Find where the given text appears and provide that cell's center as (X, Y) coordinate. 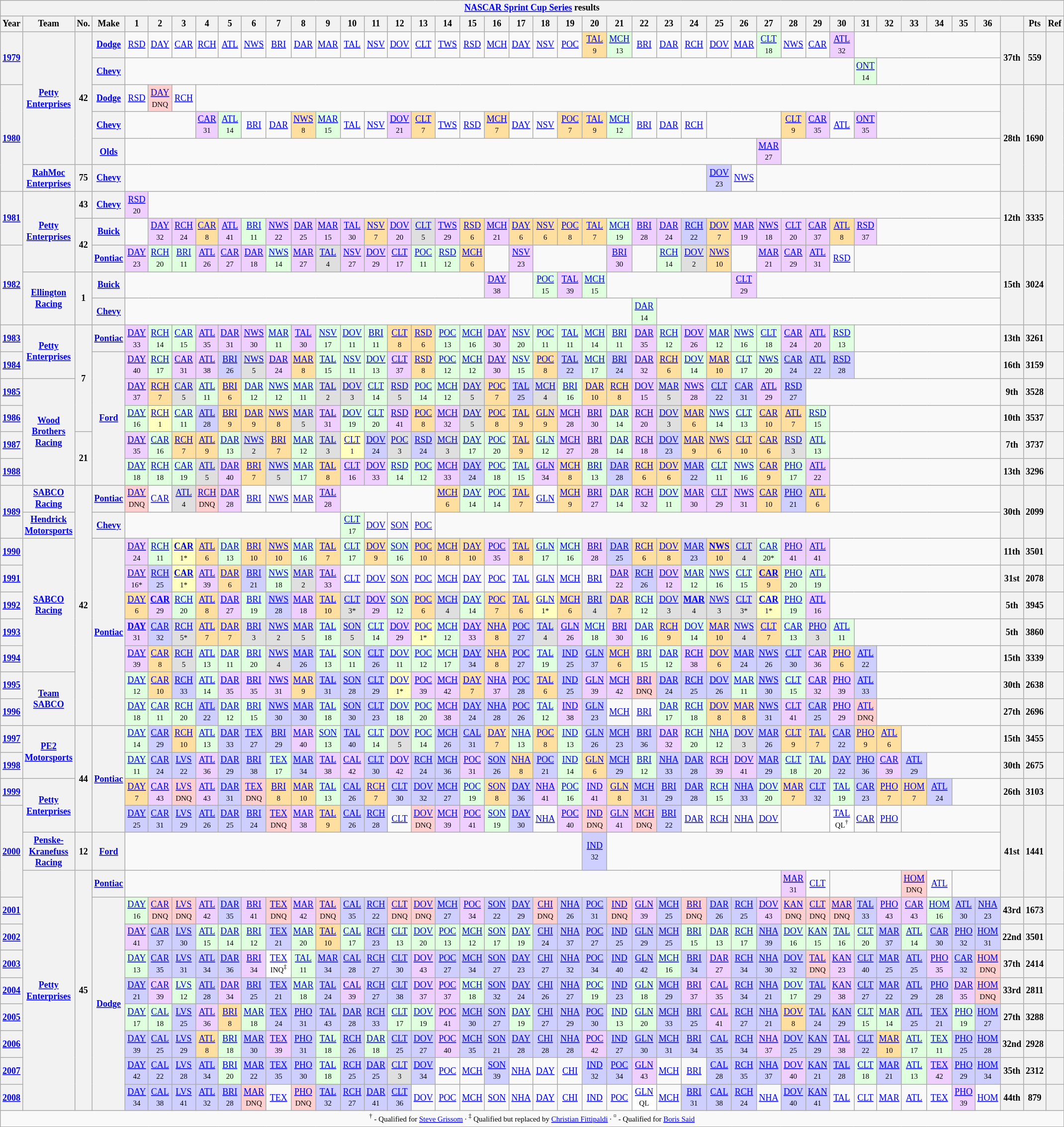
16th (1012, 365)
MCH36 (447, 765)
1980 (12, 138)
MAR7 (794, 792)
DAY38 (497, 285)
RahMoc Enterprises (49, 178)
SON19 (497, 819)
MAR16 (303, 552)
Pts (1035, 24)
1981 (12, 218)
GLN30 (644, 1044)
TEX24 (278, 1018)
ONT35 (866, 125)
PHO32 (964, 937)
BRI21 (254, 579)
MCH13 (620, 45)
CAL42 (352, 765)
RSD8 (423, 365)
SON16 (400, 552)
CLT16 (352, 472)
GLN41 (620, 819)
CAR16 (160, 445)
CLT27 (866, 991)
CAR5 (184, 392)
3335 (1035, 218)
559 (1035, 58)
GLN42 (644, 964)
2002 (12, 937)
RCH23 (376, 937)
MCH7 (497, 125)
DOV1* (400, 685)
DAR26 (719, 911)
1995 (12, 685)
SON17 (497, 937)
NSV17 (328, 338)
HOM34 (987, 1071)
3528 (1035, 392)
MAR40 (303, 739)
13 (423, 24)
DAY32 (160, 232)
34 (940, 24)
Penske-Kranefuss Racing (49, 851)
DAY22 (842, 765)
27 (769, 24)
RSD12 (447, 258)
MCH23 (620, 739)
CAR15 (184, 338)
19 (570, 24)
CAR30 (940, 937)
1986 (12, 418)
RCH9 (669, 632)
MCH19 (620, 232)
DOV42 (400, 765)
ATLDNQ (866, 712)
2696 (1035, 712)
44 (84, 779)
DAR16 (644, 632)
POC28 (521, 685)
CAL25 (160, 1044)
41st (1012, 851)
HOM7 (914, 792)
11 (376, 24)
NSV20 (521, 338)
11th (1012, 552)
MCH32 (447, 418)
DAY10 (472, 552)
32nd (1012, 1044)
10 (352, 24)
GLN6 (595, 765)
RCH28 (376, 819)
TEX42 (940, 1071)
MCH38 (447, 712)
1997 (12, 739)
NHA32 (570, 964)
RCH8 (620, 392)
CAL22 (160, 1071)
BRI35 (254, 685)
2008 (12, 1098)
DOV41 (744, 765)
8 (303, 24)
GLN17 (545, 552)
PHO43 (889, 911)
MAR25 (889, 964)
RCH32 (644, 499)
ATL20 (817, 338)
DAY16* (137, 579)
NSV6 (545, 232)
NWS12 (278, 392)
Hendrick Motorsports (49, 525)
CLT4 (744, 552)
DOV24 (376, 445)
CLT10 (744, 445)
DAR40 (230, 472)
TAL16 (842, 937)
33rd (1012, 991)
DAR33 (230, 739)
RCH5 (184, 659)
879 (1035, 1098)
CHI26 (545, 991)
RSD14 (400, 472)
NHA23 (987, 911)
DOV2 (694, 258)
GLN9 (545, 418)
MCH15 (595, 285)
BRI13 (595, 472)
1983 (12, 338)
LVS28 (184, 1071)
DOV7 (719, 232)
ATL30 (964, 911)
20 (595, 24)
2001 (12, 911)
ATL19 (817, 579)
MAR14 (889, 1018)
DOV18 (400, 712)
17 (521, 24)
PHO7 (889, 792)
36 (987, 24)
2675 (1035, 765)
GLN37 (595, 659)
2 (160, 24)
NWS26 (769, 659)
3455 (1035, 739)
IND23 (620, 991)
KAN23 (842, 964)
TAL25 (521, 392)
TAL39 (570, 285)
DOV37 (423, 991)
DAY35 (137, 445)
ATL38 (207, 365)
3737 (1035, 445)
DOV16 (794, 937)
RSD15 (817, 418)
9 (328, 24)
2811 (1035, 991)
ATL24 (940, 792)
DOV27 (423, 1044)
HOM31 (987, 937)
Wood Brothers Racing (49, 432)
DAY36 (521, 792)
LVS41 (184, 1098)
CLT38 (400, 991)
GLN34 (545, 472)
HOM16 (940, 911)
29 (817, 24)
RSD41 (400, 418)
LVS30 (184, 937)
DAR41 (376, 1098)
CLT40 (866, 964)
NHA41 (545, 792)
NSV7 (376, 232)
DAR6 (230, 579)
POC1* (423, 632)
KAN21 (817, 1071)
CLT36 (400, 1098)
HOM27 (987, 1018)
33 (914, 24)
1999 (12, 792)
ATL35 (207, 338)
POC10 (423, 552)
43 (84, 205)
1994 (12, 659)
31st (1012, 579)
MAR24 (744, 659)
MCH21 (497, 232)
16 (497, 24)
BRI41 (254, 911)
GLN43 (644, 1071)
MAR17 (303, 472)
2004 (12, 991)
Ellington Racing (49, 298)
CLT25 (400, 1044)
44th (1012, 1098)
BRI27 (595, 499)
GLN29 (644, 937)
CLT32 (817, 792)
ONT14 (866, 72)
CAL31 (472, 739)
ATL33 (866, 685)
DOV13 (376, 365)
SON30 (352, 712)
HOM (987, 1098)
PHO30 (303, 1071)
MAR38 (303, 819)
MAR6 (694, 418)
1984 (12, 365)
ATL15 (207, 937)
MCH35 (472, 1044)
PHO25 (964, 1044)
Team (49, 24)
MAR19 (744, 232)
2078 (1035, 579)
MCHDNQ (644, 819)
NWS6 (719, 445)
23 (669, 24)
NWS3 (719, 605)
CLT11 (719, 472)
RSD5 (400, 392)
TAL43 (328, 1018)
TEX35 (278, 1071)
SON21 (497, 1044)
RCH11 (160, 552)
NHA13 (521, 739)
35 (964, 24)
ATL43 (207, 792)
1998 (12, 765)
POC30 (595, 1018)
CHI28 (545, 1044)
TWS29 (447, 232)
DOV33 (376, 472)
GLN8 (620, 792)
RSD37 (866, 232)
DAY28 (521, 1044)
PHO35 (940, 964)
DAR22 (620, 579)
26 (744, 24)
1979 (12, 58)
DAR17 (669, 712)
24 (694, 24)
RSD13 (842, 338)
3 (184, 24)
RSD27 (794, 392)
CHI24 (545, 937)
75 (84, 178)
MCH39 (447, 819)
CAR13 (794, 632)
RCH10 (184, 739)
Year (12, 24)
NSV23 (521, 258)
BRI4 (595, 605)
DAR36 (230, 964)
2414 (1035, 964)
1993 (12, 632)
RCH35 (744, 1071)
TEX17 (278, 765)
NSV27 (352, 258)
1441 (1035, 851)
IND14 (570, 765)
DAR9 (254, 418)
ATL16 (817, 605)
IND38 (570, 712)
BRI6 (230, 392)
LVS31 (184, 964)
10th (1012, 418)
CLT5 (423, 232)
BRI19 (254, 605)
RSD3 (794, 445)
TAL3 (328, 445)
IND27 (620, 1044)
DAR29 (230, 765)
TAL20 (817, 765)
DOV25 (794, 1044)
6 (254, 24)
1987 (12, 445)
RCH1 (160, 418)
2099 (1035, 512)
2638 (1035, 685)
NHA39 (769, 937)
22nd (1012, 937)
PHO6 (842, 659)
CLT1 (352, 445)
MCH3 (447, 445)
2003 (12, 964)
1988 (12, 472)
45 (84, 991)
DOV9 (376, 552)
ATL39 (207, 579)
SON28 (352, 685)
DOV5 (400, 739)
DAY12 (137, 685)
DAR10 (595, 392)
IND41 (595, 792)
DOV17 (794, 991)
IND 25 (570, 685)
ATL42 (207, 911)
KANDNQ (794, 911)
2312 (1035, 1071)
MAR37 (889, 937)
RSD20 (137, 205)
25 (719, 24)
SON32 (497, 991)
CHIDNQ (545, 911)
DAY29 (521, 911)
CLT41 (794, 712)
14 (447, 24)
POC6 (423, 605)
5 (230, 24)
NHA30 (769, 964)
IND (595, 1098)
MCH26 (447, 739)
35th (1012, 1071)
MCH14 (595, 338)
GLN18 (644, 991)
Make (108, 24)
POC35 (497, 552)
9th (1012, 392)
SON26 (497, 765)
RCH15 (719, 792)
PHO9 (866, 739)
DAY13 (137, 964)
DAY21 (137, 991)
DAY11 (137, 765)
CLT8 (400, 338)
PHO3 (817, 632)
TAL29 (817, 991)
LVS25 (184, 1018)
POC15 (545, 285)
IND40 (620, 964)
PHO (889, 819)
1989 (12, 512)
1690 (1035, 138)
3159 (1035, 365)
DOV15 (644, 392)
1996 (12, 712)
3103 (1035, 792)
MAR31 (794, 884)
SON11 (352, 659)
CARDNQ (160, 911)
POC39 (423, 685)
3537 (1035, 418)
DAY37 (137, 392)
† - Qualified for Steve Grissom · ‡ Qualified but replaced by Christian Fittipaldi · ¤ - Qualified for Boris Said (532, 1119)
NWS22 (278, 232)
TAL12 (545, 712)
ATL31 (817, 258)
CLT 29 (376, 685)
RCH5* (184, 632)
MCH28 (570, 418)
BRI16 (570, 392)
MAR42 (303, 911)
POC37 (447, 991)
MAR4 (694, 605)
MAR23 (694, 552)
BRI18 (230, 1044)
BRI22 (669, 819)
DAY42 (137, 1071)
NHA27 (570, 991)
CAR27 (230, 258)
2928 (1035, 1044)
BRI31 (694, 1098)
RCH39 (719, 765)
DAY31 (137, 632)
CAL18 (160, 1018)
PHODNQ (303, 1098)
DAY 7 (472, 685)
MCH34 (472, 964)
7th (1012, 445)
MAR20 (303, 937)
RCH38 (694, 659)
KAN41 (817, 1098)
15 (472, 24)
CAL39 (352, 991)
MAR2 (303, 579)
MCH9 (570, 499)
1673 (1035, 911)
PHO41 (794, 552)
TAL22 (570, 365)
CLT23 (376, 712)
22 (644, 24)
BRI26 (230, 365)
ATL5 (207, 472)
TAL40 (352, 739)
2006 (12, 1044)
SON13 (328, 739)
TEX39 (278, 1044)
SON12 (400, 605)
KAN15 (817, 937)
NSV15 (521, 365)
3024 (1035, 284)
BRI3 (254, 632)
ATL4 (184, 499)
NHA26 (570, 911)
CAL41 (719, 1018)
DAR34 (230, 991)
Team SABCO (49, 698)
DOV21 (400, 125)
NWS20 (769, 365)
CLT3 (400, 1071)
RSD28 (842, 365)
28th (1012, 138)
POC26 (521, 712)
DOV12 (669, 579)
KAN38 (842, 991)
3296 (1035, 472)
RCHDNQ (207, 499)
DOV34 (423, 1071)
TEX11 (940, 1044)
BRI37 (694, 991)
RSD24 (423, 445)
18 (545, 24)
DAR11 (230, 659)
2000 (12, 851)
POC18 (497, 472)
PHO28 (940, 991)
PHO17 (794, 472)
Ref (1055, 24)
2005 (12, 1018)
SON22 (497, 911)
BRI36 (644, 739)
GLN23 (595, 712)
LVS12 (184, 991)
ATL9 (207, 445)
TALQL† (842, 819)
CAR22 (842, 739)
SON5 (352, 632)
Olds (108, 152)
CAR6 (769, 445)
TEX27 (254, 739)
4 (207, 24)
GLN12 (545, 445)
1982 (12, 284)
3288 (1035, 1018)
CAL17 (352, 937)
HOM28 (987, 1044)
3860 (1035, 632)
12th (1012, 218)
3945 (1035, 605)
DAY25 (137, 819)
BRI38 (254, 765)
CAR20* (769, 552)
31 (866, 24)
2007 (12, 1071)
32 (889, 24)
PHO21 (794, 499)
DAY41 (137, 937)
POC42 (595, 1044)
MCH30 (472, 1018)
PE2 Motorsports (49, 752)
SON8 (497, 792)
TEXINQ‡ (278, 964)
30 (842, 24)
POC21 (545, 765)
CLT26 (376, 659)
PHO36 (866, 765)
1992 (12, 605)
MAR29 (769, 765)
43rd (1012, 911)
NSV11 (352, 365)
LVS22 (184, 765)
POC3 (400, 445)
1991 (12, 579)
BRI9 (230, 418)
GLN1* (545, 605)
NASCAR Sprint Cup Series results (532, 8)
CAR23 (866, 792)
CAR25 (817, 712)
NHA29 (570, 1018)
POC16 (570, 792)
ATL17 (914, 1044)
TAL32 (328, 1098)
PHO20 (794, 579)
CLT37 (400, 365)
26th (1012, 792)
BRI10 (254, 552)
No. (84, 24)
CAR36 (817, 659)
SON39 (497, 1071)
TAL2 (328, 392)
GLNQL (644, 1098)
DAY40 (137, 365)
3261 (1035, 338)
3339 (1035, 659)
GLN20 (644, 1018)
28 (794, 24)
CAR19 (184, 472)
NHA12 (719, 739)
1985 (12, 392)
1990 (12, 552)
